Extract the [x, y] coordinate from the center of the cell holding the provided text.  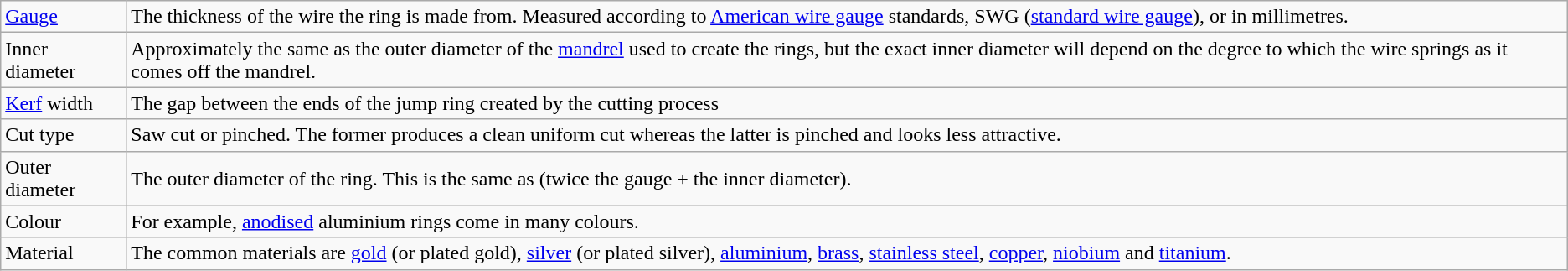
Outer diameter [64, 178]
Kerf width [64, 103]
Gauge [64, 17]
The common materials are gold (or plated gold), silver (or plated silver), aluminium, brass, stainless steel, copper, niobium and titanium. [847, 253]
Inner diameter [64, 60]
Colour [64, 221]
Cut type [64, 135]
For example, anodised aluminium rings come in many colours. [847, 221]
Saw cut or pinched. The former produces a clean uniform cut whereas the latter is pinched and looks less attractive. [847, 135]
The thickness of the wire the ring is made from. Measured according to American wire gauge standards, SWG (standard wire gauge), or in millimetres. [847, 17]
The outer diameter of the ring. This is the same as (twice the gauge + the inner diameter). [847, 178]
The gap between the ends of the jump ring created by the cutting process [847, 103]
Material [64, 253]
